For the text-containing cell, return its midpoint in (X, Y) coordinate format. 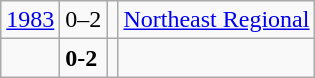
Northeast Regional (216, 20)
0–2 (84, 20)
0-2 (84, 58)
1983 (30, 20)
